Return (X, Y) of the center of cell containing provided text 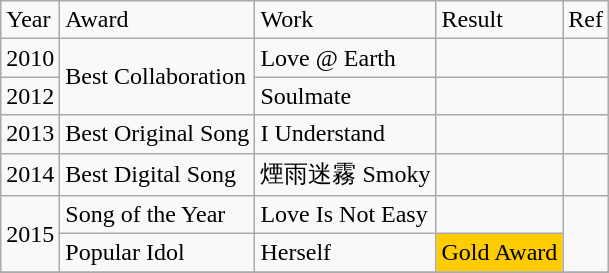
Gold Award (500, 253)
Herself (346, 253)
Work (346, 20)
Year (30, 20)
Song of the Year (158, 215)
2013 (30, 134)
Result (500, 20)
Love @ Earth (346, 58)
Best Collaboration (158, 77)
I Understand (346, 134)
Love Is Not Easy (346, 215)
2014 (30, 174)
煙雨迷霧 Smoky (346, 174)
2010 (30, 58)
Best Original Song (158, 134)
Popular Idol (158, 253)
2012 (30, 96)
2015 (30, 234)
Best Digital Song (158, 174)
Ref (586, 20)
Award (158, 20)
Soulmate (346, 96)
